Determine the (X, Y) coordinate at the center of the cell enclosing the given text.  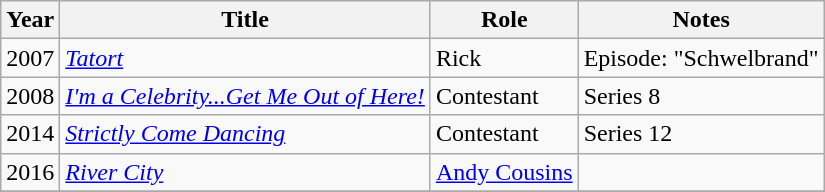
I'm a Celebrity...Get Me Out of Here! (246, 96)
Series 12 (701, 134)
2014 (30, 134)
Role (504, 20)
Rick (504, 58)
2007 (30, 58)
Title (246, 20)
Tatort (246, 58)
Series 8 (701, 96)
Episode: "Schwelbrand" (701, 58)
Strictly Come Dancing (246, 134)
Year (30, 20)
River City (246, 172)
Notes (701, 20)
2008 (30, 96)
2016 (30, 172)
Andy Cousins (504, 172)
